Scan for the cell matching the given text and deliver its [x, y] coordinate at center. 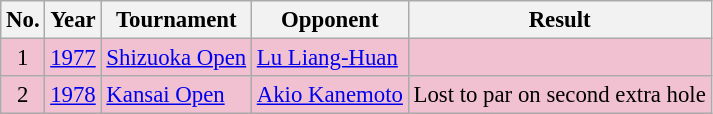
1978 [73, 95]
Akio Kanemoto [330, 95]
Lu Liang-Huan [330, 58]
1 [23, 58]
Lost to par on second extra hole [560, 95]
No. [23, 20]
Shizuoka Open [176, 58]
Kansai Open [176, 95]
Result [560, 20]
1977 [73, 58]
Year [73, 20]
2 [23, 95]
Tournament [176, 20]
Opponent [330, 20]
